Scan for the cell matching the given text and deliver its [x, y] coordinate at center. 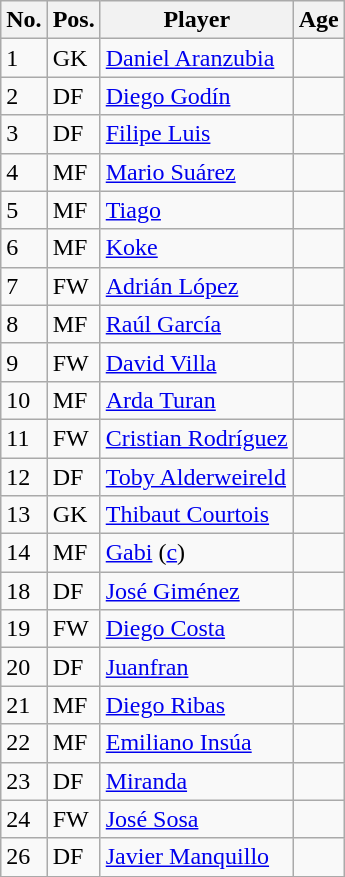
12 [24, 477]
Diego Costa [196, 629]
20 [24, 667]
19 [24, 629]
Toby Alderweireld [196, 477]
18 [24, 591]
10 [24, 400]
5 [24, 210]
Thibaut Courtois [196, 515]
Pos. [74, 20]
José Giménez [196, 591]
22 [24, 743]
Arda Turan [196, 400]
Diego Ribas [196, 705]
21 [24, 705]
1 [24, 58]
Tiago [196, 210]
Adrián López [196, 286]
6 [24, 248]
No. [24, 20]
23 [24, 781]
Gabi (c) [196, 553]
24 [24, 819]
2 [24, 96]
3 [24, 134]
Juanfran [196, 667]
Miranda [196, 781]
Daniel Aranzubia [196, 58]
Koke [196, 248]
Cristian Rodríguez [196, 438]
9 [24, 362]
Emiliano Insúa [196, 743]
Mario Suárez [196, 172]
13 [24, 515]
11 [24, 438]
Player [196, 20]
26 [24, 857]
José Sosa [196, 819]
Age [318, 20]
14 [24, 553]
Filipe Luis [196, 134]
Diego Godín [196, 96]
4 [24, 172]
Raúl García [196, 324]
Javier Manquillo [196, 857]
David Villa [196, 362]
7 [24, 286]
8 [24, 324]
